Search for the cell housing the specified text and yield its [X, Y] center coordinate. 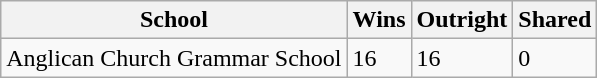
Anglican Church Grammar School [174, 58]
School [174, 20]
Shared [555, 20]
Outright [462, 20]
0 [555, 58]
Wins [379, 20]
